From the cell containing the given text, extract its center point as [x, y] coordinate. 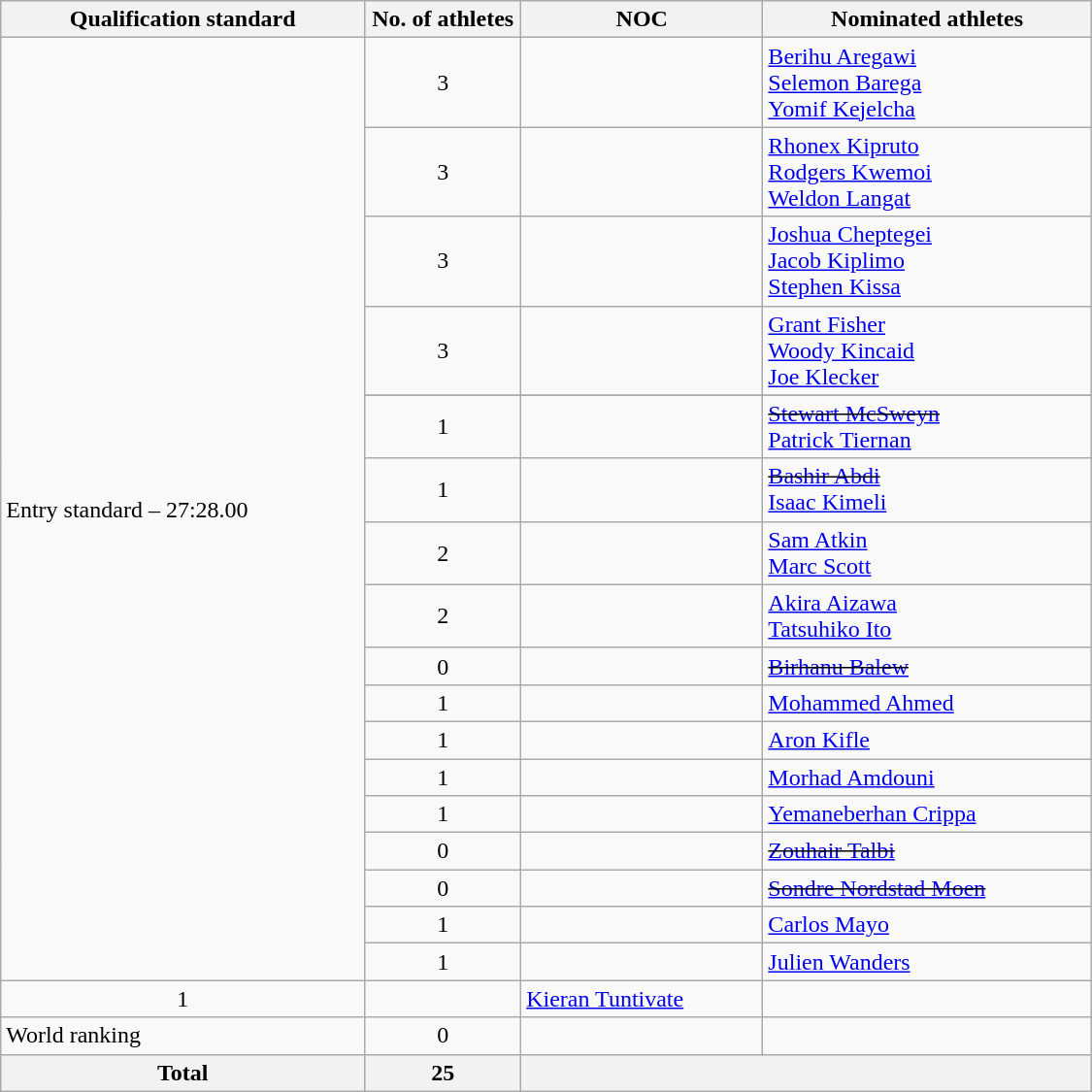
Morhad Amdouni [927, 778]
Grant FisherWoody KincaidJoe Klecker [927, 350]
Zouhair Talbi [927, 851]
Joshua CheptegeiJacob KiplimoStephen Kissa [927, 261]
Berihu AregawiSelemon BaregaYomif Kejelcha [927, 83]
Total [182, 1073]
Julien Wanders [927, 962]
Bashir AbdiIsaac Kimeli [927, 489]
No. of athletes [443, 19]
Birhanu Balew [927, 666]
Kieran Tuntivate [643, 999]
Akira AizawaTatsuhiko Ito [927, 615]
Sam AtkinMarc Scott [927, 553]
NOC [643, 19]
Entry standard – 27:28.00 [182, 509]
World ranking [182, 1036]
Rhonex KiprutoRodgers KwemoiWeldon Langat [927, 172]
25 [443, 1073]
Qualification standard [182, 19]
Yemaneberhan Crippa [927, 814]
Stewart McSweynPatrick Tiernan [927, 427]
Mohammed Ahmed [927, 703]
Carlos Mayo [927, 925]
Aron Kifle [927, 740]
Nominated athletes [927, 19]
Sondre Nordstad Moen [927, 888]
